Capture the cell that displays the provided text and extract its (X, Y) central coordinate. 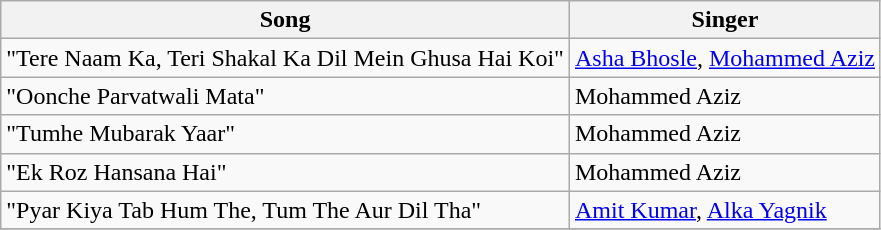
"Tere Naam Ka, Teri Shakal Ka Dil Mein Ghusa Hai Koi" (286, 58)
"Tumhe Mubarak Yaar" (286, 134)
Amit Kumar, Alka Yagnik (724, 210)
"Oonche Parvatwali Mata" (286, 96)
"Pyar Kiya Tab Hum The, Tum The Aur Dil Tha" (286, 210)
Song (286, 20)
Singer (724, 20)
"Ek Roz Hansana Hai" (286, 172)
Asha Bhosle, Mohammed Aziz (724, 58)
